Output the (X, Y) coordinate of the center of the cell containing the given text.  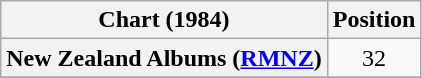
Chart (1984) (164, 20)
Position (374, 20)
32 (374, 58)
New Zealand Albums (RMNZ) (164, 58)
